Search for the cell housing the specified text and yield its [X, Y] center coordinate. 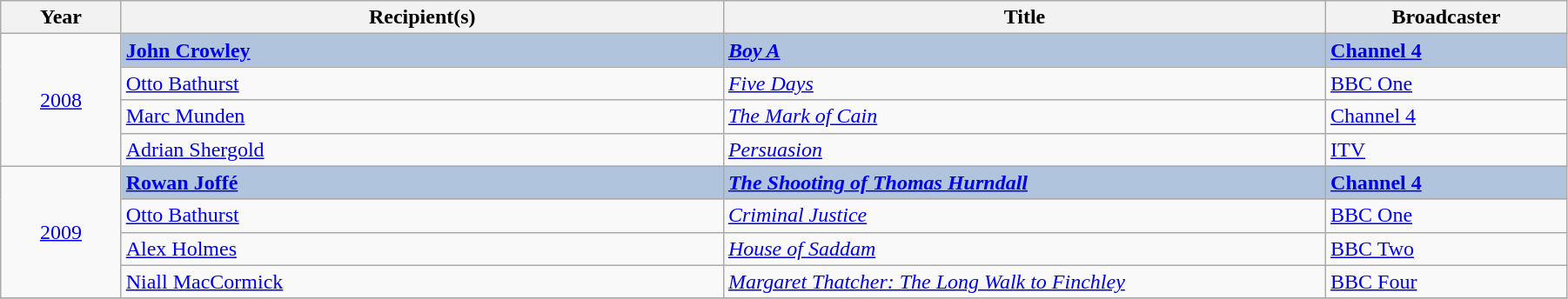
2009 [61, 232]
Criminal Justice [1024, 216]
Boy A [1024, 50]
The Mark of Cain [1024, 116]
Five Days [1024, 83]
ITV [1446, 149]
Alex Holmes [422, 249]
BBC Four [1446, 282]
Broadcaster [1446, 17]
Margaret Thatcher: The Long Walk to Finchley [1024, 282]
Title [1024, 17]
Persuasion [1024, 149]
The Shooting of Thomas Hurndall [1024, 183]
House of Saddam [1024, 249]
2008 [61, 100]
John Crowley [422, 50]
BBC Two [1446, 249]
Niall MacCormick [422, 282]
Marc Munden [422, 116]
Year [61, 17]
Rowan Joffé [422, 183]
Adrian Shergold [422, 149]
Recipient(s) [422, 17]
